Find where the given text appears and provide that cell's center as [X, Y] coordinate. 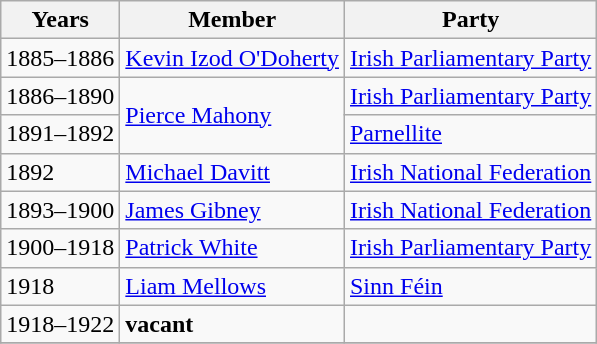
Kevin Izod O'Doherty [232, 58]
Member [232, 20]
1892 [60, 172]
1885–1886 [60, 58]
Sinn Féin [470, 286]
Years [60, 20]
1886–1890 [60, 96]
1918–1922 [60, 324]
Patrick White [232, 248]
1918 [60, 286]
Liam Mellows [232, 286]
vacant [232, 324]
1893–1900 [60, 210]
Parnellite [470, 134]
1891–1892 [60, 134]
Michael Davitt [232, 172]
Pierce Mahony [232, 115]
Party [470, 20]
1900–1918 [60, 248]
James Gibney [232, 210]
